Capture the cell that displays the provided text and extract its [X, Y] central coordinate. 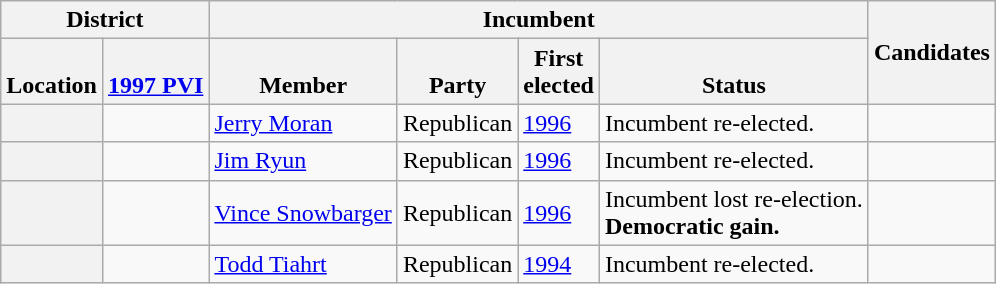
Party [457, 72]
Incumbent [538, 20]
Firstelected [559, 72]
District [105, 20]
Location [52, 72]
Vince Snowbarger [303, 212]
Incumbent lost re-election.Democratic gain. [734, 212]
Status [734, 72]
Member [303, 72]
Candidates [932, 52]
Todd Tiahrt [303, 264]
1994 [559, 264]
1997 PVI [155, 72]
Jerry Moran [303, 123]
Jim Ryun [303, 161]
